Scan for the cell matching the given text and deliver its (X, Y) coordinate at center. 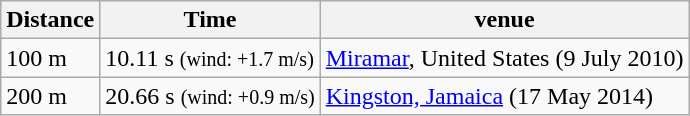
20.66 s (wind: +0.9 m/s) (210, 96)
Distance (50, 20)
venue (504, 20)
Miramar, United States (9 July 2010) (504, 58)
Time (210, 20)
Kingston, Jamaica (17 May 2014) (504, 96)
200 m (50, 96)
100 m (50, 58)
10.11 s (wind: +1.7 m/s) (210, 58)
